Return (X, Y) of the center of cell containing provided text 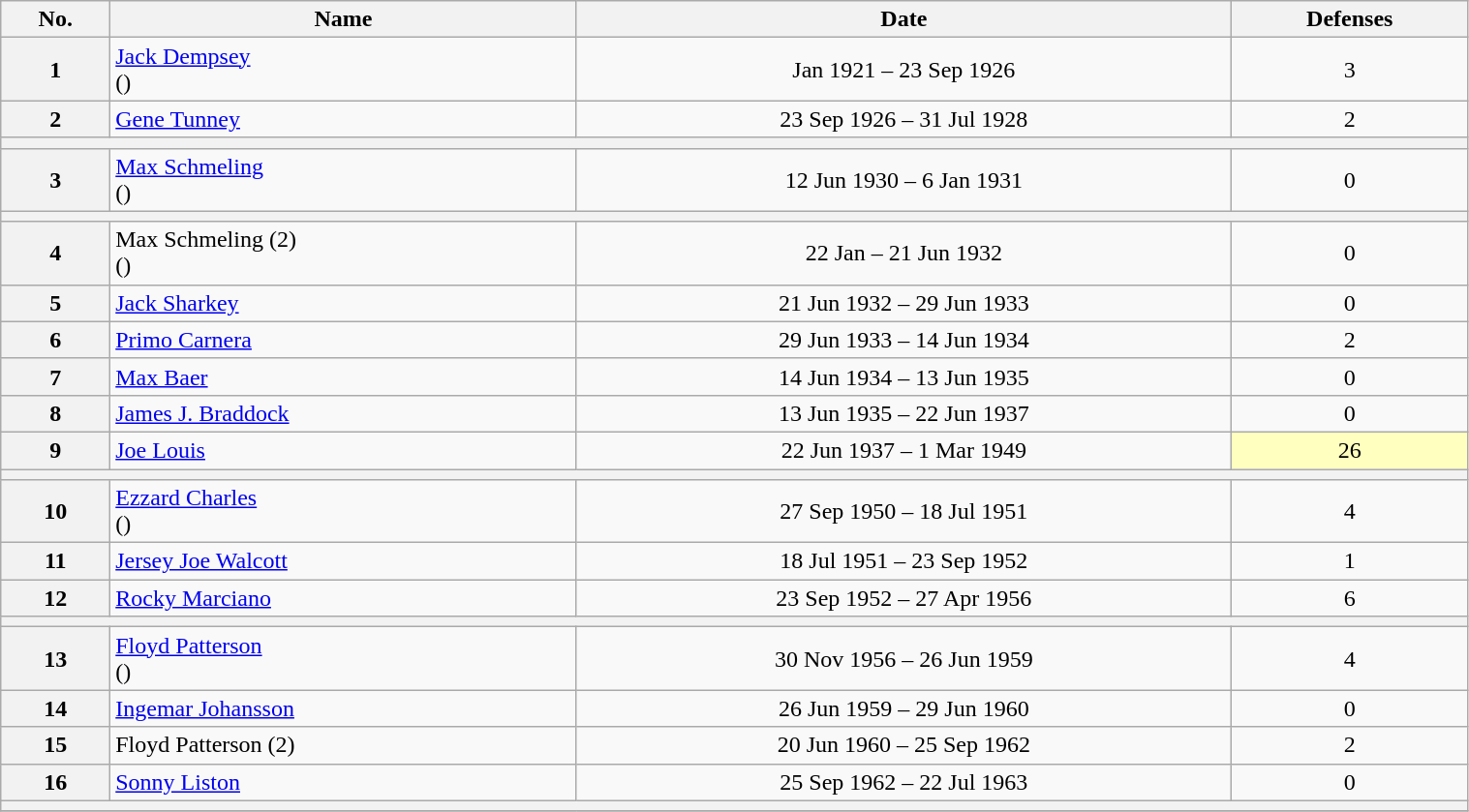
29 Jun 1933 – 14 Jun 1934 (903, 340)
Joe Louis (343, 450)
18 Jul 1951 – 23 Sep 1952 (903, 561)
12 Jun 1930 – 6 Jan 1931 (903, 180)
12 (56, 598)
No. (56, 19)
Jack Dempsey() (343, 70)
26 (1350, 450)
Max Schmeling() (343, 180)
7 (56, 376)
Date (903, 19)
Jan 1921 – 23 Sep 1926 (903, 70)
Jack Sharkey (343, 303)
10 (56, 511)
Name (343, 19)
23 Sep 1926 – 31 Jul 1928 (903, 119)
16 (56, 782)
Max Schmeling (2)() (343, 254)
5 (56, 303)
Floyd Patterson (2) (343, 745)
Primo Carnera (343, 340)
15 (56, 745)
30 Nov 1956 – 26 Jun 1959 (903, 658)
20 Jun 1960 – 25 Sep 1962 (903, 745)
21 Jun 1932 – 29 Jun 1933 (903, 303)
Jersey Joe Walcott (343, 561)
13 (56, 658)
14 (56, 708)
Ingemar Johansson (343, 708)
25 Sep 1962 – 22 Jul 1963 (903, 782)
Sonny Liston (343, 782)
22 Jan – 21 Jun 1932 (903, 254)
22 Jun 1937 – 1 Mar 1949 (903, 450)
23 Sep 1952 – 27 Apr 1956 (903, 598)
James J. Braddock (343, 413)
8 (56, 413)
13 Jun 1935 – 22 Jun 1937 (903, 413)
Max Baer (343, 376)
9 (56, 450)
Floyd Patterson() (343, 658)
Gene Tunney (343, 119)
26 Jun 1959 – 29 Jun 1960 (903, 708)
11 (56, 561)
Ezzard Charles() (343, 511)
14 Jun 1934 – 13 Jun 1935 (903, 376)
27 Sep 1950 – 18 Jul 1951 (903, 511)
Rocky Marciano (343, 598)
Defenses (1350, 19)
